Capture the cell that displays the provided text and extract its [x, y] central coordinate. 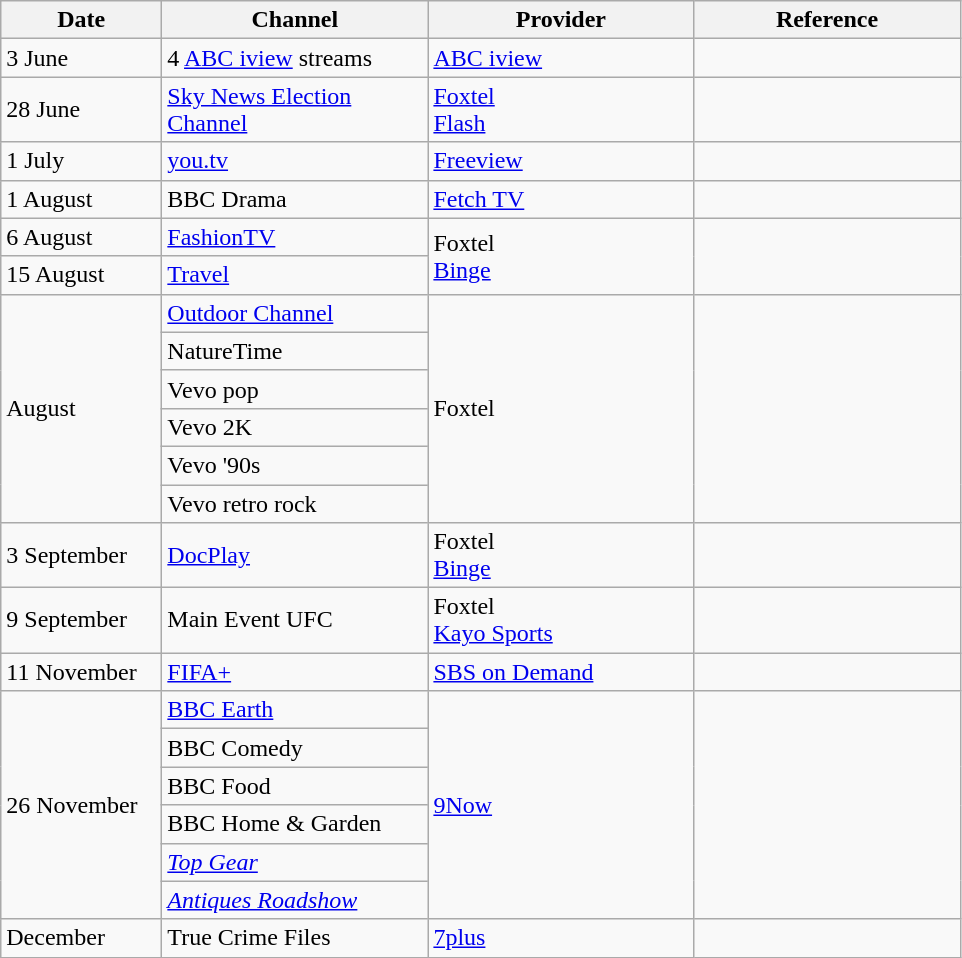
BBC Comedy [295, 748]
FoxtelFlash [561, 110]
1 July [82, 161]
Main Event UFC [295, 620]
1 August [82, 199]
NatureTime [295, 351]
Foxtel [561, 408]
FIFA+ [295, 672]
4 ABC iview streams [295, 58]
Channel [295, 20]
FoxtelKayo Sports [561, 620]
15 August [82, 275]
BBC Food [295, 786]
FashionTV [295, 237]
Vevo retro rock [295, 503]
Reference [827, 20]
you.tv [295, 161]
Top Gear [295, 862]
3 June [82, 58]
11 November [82, 672]
7plus [561, 938]
Outdoor Channel [295, 313]
Vevo 2K [295, 427]
ABC iview [561, 58]
SBS on Demand [561, 672]
9 September [82, 620]
Vevo pop [295, 389]
BBC Earth [295, 710]
Fetch TV [561, 199]
3 September [82, 556]
BBC Home & Garden [295, 824]
Vevo '90s [295, 465]
28 June [82, 110]
True Crime Files [295, 938]
August [82, 408]
9Now [561, 805]
Travel [295, 275]
Date [82, 20]
December [82, 938]
6 August [82, 237]
Freeview [561, 161]
Provider [561, 20]
Sky News Election Channel [295, 110]
Antiques Roadshow [295, 900]
26 November [82, 805]
DocPlay [295, 556]
BBC Drama [295, 199]
